Determine the (X, Y) coordinate at the center of the cell enclosing the given text.  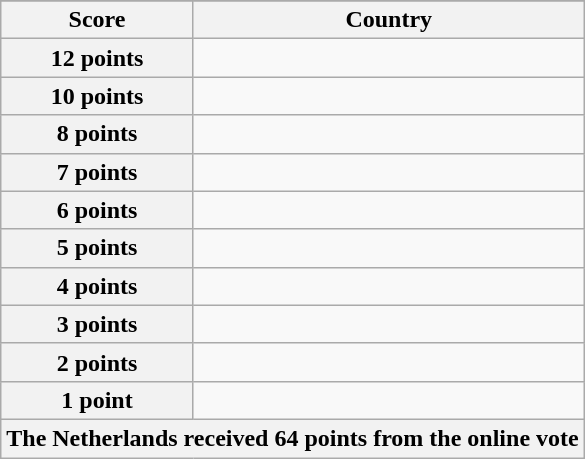
7 points (98, 172)
12 points (98, 58)
8 points (98, 134)
3 points (98, 324)
6 points (98, 210)
5 points (98, 248)
2 points (98, 362)
4 points (98, 286)
1 point (98, 400)
10 points (98, 96)
The Netherlands received 64 points from the online vote (292, 438)
Country (388, 20)
Score (98, 20)
